Find where the given text appears and provide that cell's center as (x, y) coordinate. 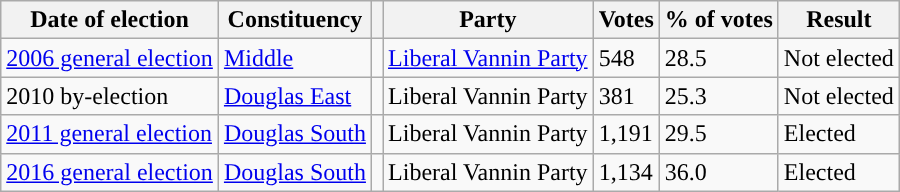
29.5 (718, 134)
Party (488, 20)
Constituency (294, 20)
Date of election (110, 20)
Result (838, 20)
% of votes (718, 20)
Douglas East (294, 96)
1,134 (626, 172)
2006 general election (110, 58)
548 (626, 58)
381 (626, 96)
36.0 (718, 172)
1,191 (626, 134)
Middle (294, 58)
2010 by-election (110, 96)
Votes (626, 20)
25.3 (718, 96)
2016 general election (110, 172)
28.5 (718, 58)
2011 general election (110, 134)
